Provide the [x, y] coordinate of the cell's center where the given text is located.  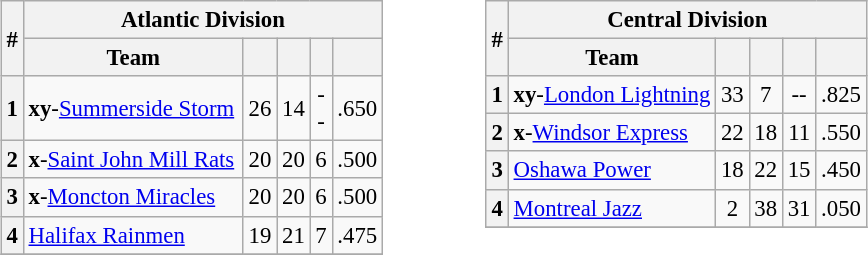
Central Division [687, 20]
.825 [841, 95]
xy-London Lightning [612, 95]
11 [798, 133]
21 [294, 235]
38 [766, 208]
Oshawa Power [612, 170]
.475 [357, 235]
14 [294, 108]
15 [798, 170]
.550 [841, 133]
x-Saint John Mill Rats [133, 160]
.050 [841, 208]
x-Moncton Miracles [133, 197]
.650 [357, 108]
33 [732, 95]
26 [260, 108]
xy-Summerside Storm [133, 108]
31 [798, 208]
Atlantic Division [202, 20]
19 [260, 235]
.450 [841, 170]
x-Windsor Express [612, 133]
Montreal Jazz [612, 208]
Halifax Rainmen [133, 235]
